Output the [x, y] coordinate of the center of the cell containing the given text.  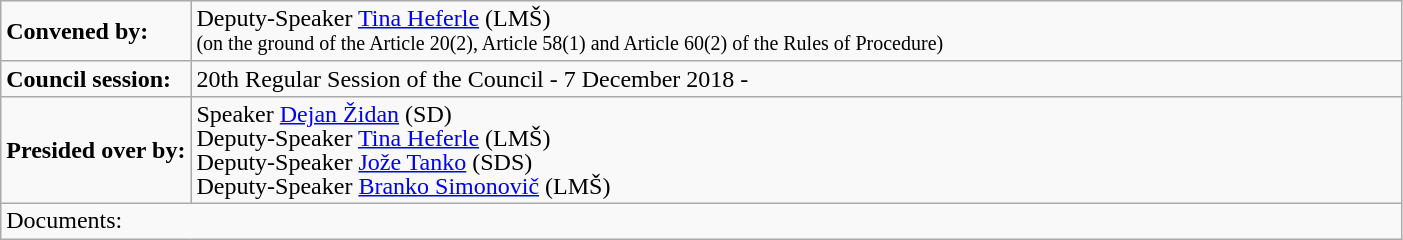
Convened by: [96, 32]
Speaker Dejan Židan (SD)Deputy-Speaker Tina Heferle (LMŠ)Deputy-Speaker Jože Tanko (SDS)Deputy-Speaker Branko Simonovič (LMŠ) [796, 150]
Council session: [96, 78]
20th Regular Session of the Council - 7 December 2018 - [796, 78]
Deputy-Speaker Tina Heferle (LMŠ)(on the ground of the Article 20(2), Article 58(1) and Article 60(2) of the Rules of Procedure) [796, 32]
Documents: [702, 220]
Presided over by: [96, 150]
